Identify which cell holds the provided text, then report its (X, Y) central coordinate. 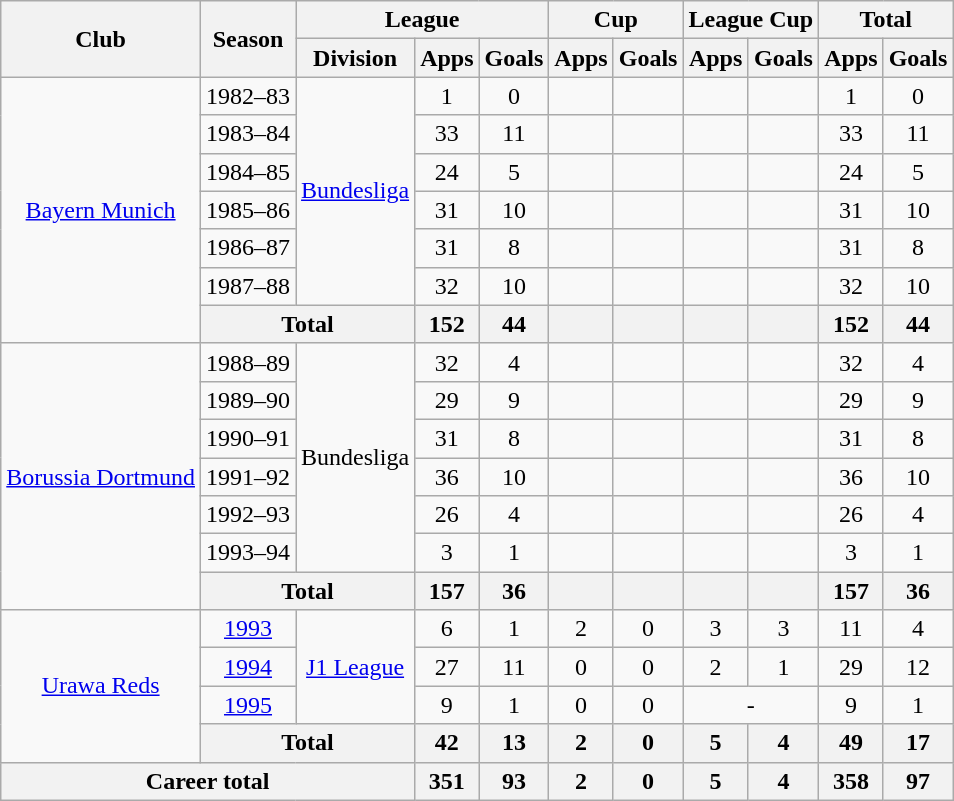
1994 (248, 667)
12 (918, 667)
Urawa Reds (101, 686)
1989–90 (248, 400)
1985–86 (248, 210)
1986–87 (248, 248)
358 (851, 781)
1987–88 (248, 286)
League (422, 20)
1990–91 (248, 438)
42 (447, 743)
1993 (248, 629)
97 (918, 781)
Career total (208, 781)
93 (514, 781)
49 (851, 743)
Club (101, 39)
6 (447, 629)
Cup (616, 20)
1984–85 (248, 172)
League Cup (751, 20)
351 (447, 781)
13 (514, 743)
J1 League (356, 667)
1991–92 (248, 477)
17 (918, 743)
1988–89 (248, 362)
1982–83 (248, 96)
1995 (248, 705)
Division (356, 58)
27 (447, 667)
Season (248, 39)
Borussia Dortmund (101, 476)
1993–94 (248, 553)
- (751, 705)
Bayern Munich (101, 210)
1983–84 (248, 134)
1992–93 (248, 515)
